Locate the cell with the specified text and output its [x, y] center coordinate. 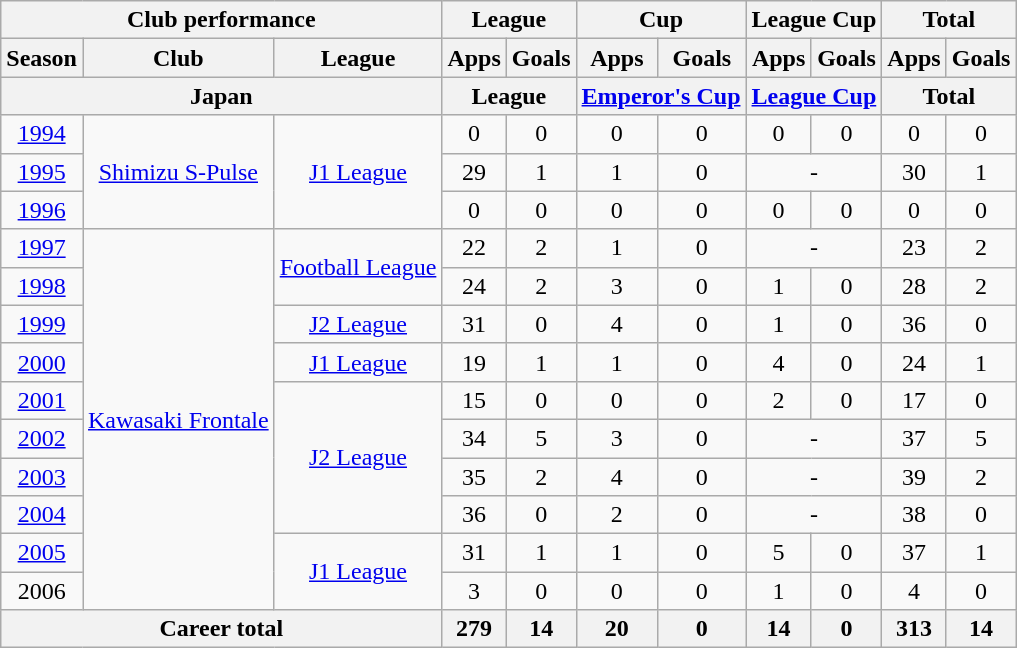
Football League [358, 267]
2006 [42, 591]
28 [914, 286]
Career total [222, 629]
2005 [42, 553]
2004 [42, 515]
Cup [661, 20]
22 [474, 248]
1999 [42, 324]
1997 [42, 248]
Club [178, 58]
2002 [42, 438]
30 [914, 172]
2000 [42, 362]
38 [914, 515]
20 [617, 629]
19 [474, 362]
Kawasaki Frontale [178, 420]
17 [914, 400]
1995 [42, 172]
Season [42, 58]
15 [474, 400]
Emperor's Cup [661, 96]
2001 [42, 400]
35 [474, 477]
39 [914, 477]
Club performance [222, 20]
2003 [42, 477]
29 [474, 172]
279 [474, 629]
Japan [222, 96]
1994 [42, 134]
34 [474, 438]
313 [914, 629]
1996 [42, 210]
23 [914, 248]
Shimizu S-Pulse [178, 172]
1998 [42, 286]
